Extract the (x, y) coordinate from the center of the cell holding the provided text.  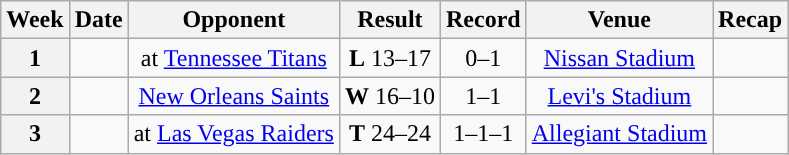
1–1 (483, 96)
Opponent (234, 20)
L 13–17 (390, 58)
Levi's Stadium (619, 96)
New Orleans Saints (234, 96)
Nissan Stadium (619, 58)
Venue (619, 20)
1 (35, 58)
Allegiant Stadium (619, 134)
Result (390, 20)
T 24–24 (390, 134)
at Tennessee Titans (234, 58)
Recap (750, 20)
0–1 (483, 58)
Record (483, 20)
2 (35, 96)
Week (35, 20)
Date (98, 20)
W 16–10 (390, 96)
at Las Vegas Raiders (234, 134)
1–1–1 (483, 134)
3 (35, 134)
